Pinpoint the cell where the given text exists, returning its [X, Y] midpoint coordinate. 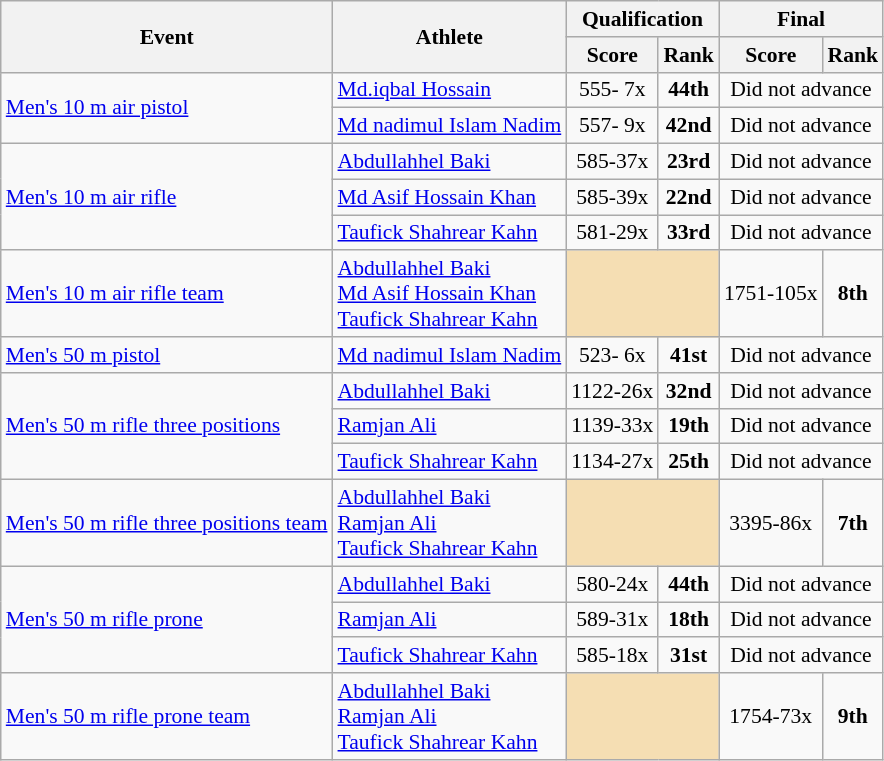
18th [688, 620]
Men's 10 m air rifle [167, 198]
Men's 10 m air pistol [167, 108]
9th [854, 716]
Final [801, 19]
32nd [688, 391]
555- 7x [612, 90]
1754-73x [771, 716]
42nd [688, 126]
1122-26x [612, 391]
581-29x [612, 233]
41st [688, 355]
31st [688, 656]
22nd [688, 197]
523- 6x [612, 355]
585-37x [612, 162]
25th [688, 462]
Qualification [642, 19]
Md.iqbal Hossain [450, 90]
585-39x [612, 197]
7th [854, 524]
Men's 50 m rifle three positions [167, 426]
Athlete [450, 36]
1139-33x [612, 426]
Men's 10 m air rifle team [167, 294]
Md Asif Hossain Khan [450, 197]
589-31x [612, 620]
Abdullahhel BakiMd Asif Hossain KhanTaufick Shahrear Kahn [450, 294]
33rd [688, 233]
1134-27x [612, 462]
Men's 50 m rifle three positions team [167, 524]
Men's 50 m pistol [167, 355]
1751-105x [771, 294]
580-24x [612, 584]
8th [854, 294]
Event [167, 36]
585-18x [612, 656]
557- 9x [612, 126]
3395-86x [771, 524]
Men's 50 m rifle prone [167, 620]
Men's 50 m rifle prone team [167, 716]
19th [688, 426]
23rd [688, 162]
